Determine the (x, y) coordinate at the center of the cell enclosing the given text.  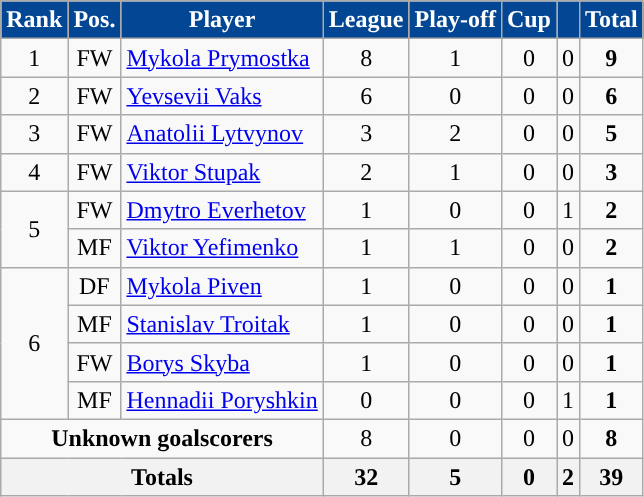
39 (612, 477)
Pos. (94, 20)
9 (612, 58)
Player (222, 20)
Stanislav Troitak (222, 324)
Unknown goalscorers (162, 438)
Dmytro Everhetov (222, 210)
Totals (162, 477)
Borys Skyba (222, 362)
League (366, 20)
32 (366, 477)
4 (34, 172)
Hennadii Poryshkin (222, 400)
Cup (528, 20)
Play-off (455, 20)
Mykola Prymostka (222, 58)
DF (94, 286)
Anatolii Lytvynov (222, 134)
Total (612, 20)
Mykola Piven (222, 286)
Viktor Yefimenko (222, 248)
Rank (34, 20)
Yevsevii Vaks (222, 96)
Viktor Stupak (222, 172)
